Scan for the cell matching the given text and deliver its [x, y] coordinate at center. 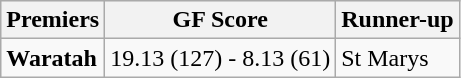
GF Score [220, 20]
St Marys [398, 58]
Runner-up [398, 20]
19.13 (127) - 8.13 (61) [220, 58]
Waratah [53, 58]
Premiers [53, 20]
